Provide the (X, Y) coordinate of the cell's center where the given text is located.  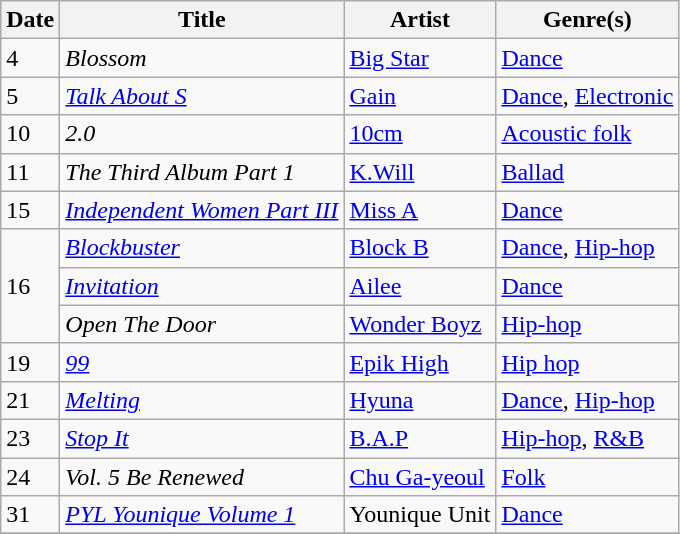
19 (30, 362)
Block B (420, 248)
Blossom (202, 58)
Open The Door (202, 324)
Invitation (202, 286)
99 (202, 362)
Date (30, 20)
Younique Unit (420, 515)
Big Star (420, 58)
K.Will (420, 172)
Ballad (588, 172)
Blockbuster (202, 248)
23 (30, 438)
10 (30, 134)
Hip-hop, R&B (588, 438)
10cm (420, 134)
Acoustic folk (588, 134)
Ailee (420, 286)
11 (30, 172)
Hip-hop (588, 324)
2.0 (202, 134)
15 (30, 210)
Artist (420, 20)
Dance, Electronic (588, 96)
21 (30, 400)
Stop It (202, 438)
Gain (420, 96)
Vol. 5 Be Renewed (202, 477)
Genre(s) (588, 20)
31 (30, 515)
Title (202, 20)
Talk About S (202, 96)
The Third Album Part 1 (202, 172)
Hyuna (420, 400)
Hip hop (588, 362)
Melting (202, 400)
4 (30, 58)
Independent Women Part III (202, 210)
5 (30, 96)
Chu Ga-yeoul (420, 477)
24 (30, 477)
Epik High (420, 362)
PYL Younique Volume 1 (202, 515)
B.A.P (420, 438)
Wonder Boyz (420, 324)
Miss A (420, 210)
16 (30, 286)
Folk (588, 477)
